Detect which cell encompasses the target text, then output its (x, y) center coordinate. 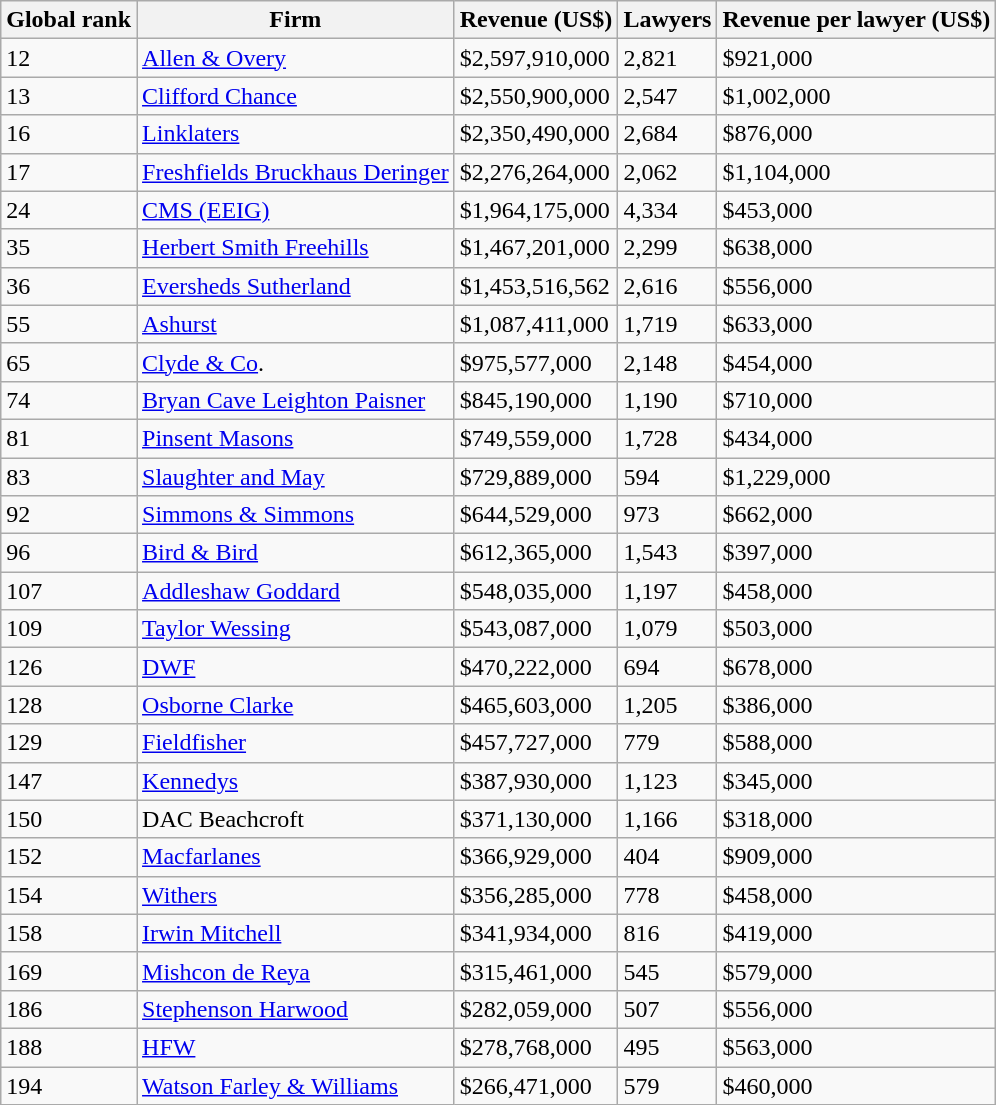
96 (69, 553)
$1,002,000 (856, 96)
2,616 (668, 286)
152 (69, 857)
16 (69, 134)
$470,222,000 (536, 667)
$845,190,000 (536, 400)
495 (668, 1047)
$419,000 (856, 933)
$318,000 (856, 819)
107 (69, 591)
404 (668, 857)
CMS (EEIG) (296, 210)
$1,467,201,000 (536, 248)
Addleshaw Goddard (296, 591)
65 (69, 362)
Watson Farley & Williams (296, 1085)
$921,000 (856, 58)
$548,035,000 (536, 591)
$2,350,490,000 (536, 134)
129 (69, 743)
1,205 (668, 705)
35 (69, 248)
Firm (296, 20)
$588,000 (856, 743)
74 (69, 400)
$282,059,000 (536, 1009)
$2,276,264,000 (536, 172)
Eversheds Sutherland (296, 286)
545 (668, 971)
$729,889,000 (536, 477)
$465,603,000 (536, 705)
13 (69, 96)
Simmons & Simmons (296, 515)
$543,087,000 (536, 629)
$975,577,000 (536, 362)
$1,453,516,562 (536, 286)
973 (668, 515)
$386,000 (856, 705)
1,719 (668, 324)
Irwin Mitchell (296, 933)
17 (69, 172)
$1,104,000 (856, 172)
816 (668, 933)
$315,461,000 (536, 971)
154 (69, 895)
$678,000 (856, 667)
Freshfields Bruckhaus Deringer (296, 172)
2,062 (668, 172)
1,728 (668, 438)
55 (69, 324)
$341,934,000 (536, 933)
HFW (296, 1047)
2,299 (668, 248)
Bryan Cave Leighton Paisner (296, 400)
36 (69, 286)
Withers (296, 895)
Herbert Smith Freehills (296, 248)
Kennedys (296, 781)
Taylor Wessing (296, 629)
81 (69, 438)
Allen & Overy (296, 58)
Revenue (US$) (536, 20)
Pinsent Masons (296, 438)
Macfarlanes (296, 857)
1,543 (668, 553)
$454,000 (856, 362)
$366,929,000 (536, 857)
169 (69, 971)
186 (69, 1009)
Fieldfisher (296, 743)
779 (668, 743)
109 (69, 629)
$371,130,000 (536, 819)
1,079 (668, 629)
1,123 (668, 781)
$2,550,900,000 (536, 96)
594 (668, 477)
694 (668, 667)
150 (69, 819)
$453,000 (856, 210)
507 (668, 1009)
$638,000 (856, 248)
$387,930,000 (536, 781)
Osborne Clarke (296, 705)
Global rank (69, 20)
1,190 (668, 400)
$397,000 (856, 553)
24 (69, 210)
Bird & Bird (296, 553)
Clifford Chance (296, 96)
$909,000 (856, 857)
$1,229,000 (856, 477)
Stephenson Harwood (296, 1009)
$633,000 (856, 324)
2,684 (668, 134)
$434,000 (856, 438)
Mishcon de Reya (296, 971)
2,148 (668, 362)
Slaughter and May (296, 477)
147 (69, 781)
$563,000 (856, 1047)
$278,768,000 (536, 1047)
$460,000 (856, 1085)
Clyde & Co. (296, 362)
188 (69, 1047)
$1,964,175,000 (536, 210)
778 (668, 895)
$2,597,910,000 (536, 58)
$266,471,000 (536, 1085)
194 (69, 1085)
Linklaters (296, 134)
2,821 (668, 58)
$710,000 (856, 400)
$644,529,000 (536, 515)
158 (69, 933)
2,547 (668, 96)
128 (69, 705)
1,197 (668, 591)
92 (69, 515)
$457,727,000 (536, 743)
126 (69, 667)
$579,000 (856, 971)
$612,365,000 (536, 553)
83 (69, 477)
Ashurst (296, 324)
$876,000 (856, 134)
1,166 (668, 819)
Revenue per lawyer (US$) (856, 20)
4,334 (668, 210)
579 (668, 1085)
$356,285,000 (536, 895)
DWF (296, 667)
Lawyers (668, 20)
$503,000 (856, 629)
12 (69, 58)
DAC Beachcroft (296, 819)
$662,000 (856, 515)
$1,087,411,000 (536, 324)
$749,559,000 (536, 438)
$345,000 (856, 781)
